Return the (X, Y) coordinate for the center point of the cell that contains the specified text.  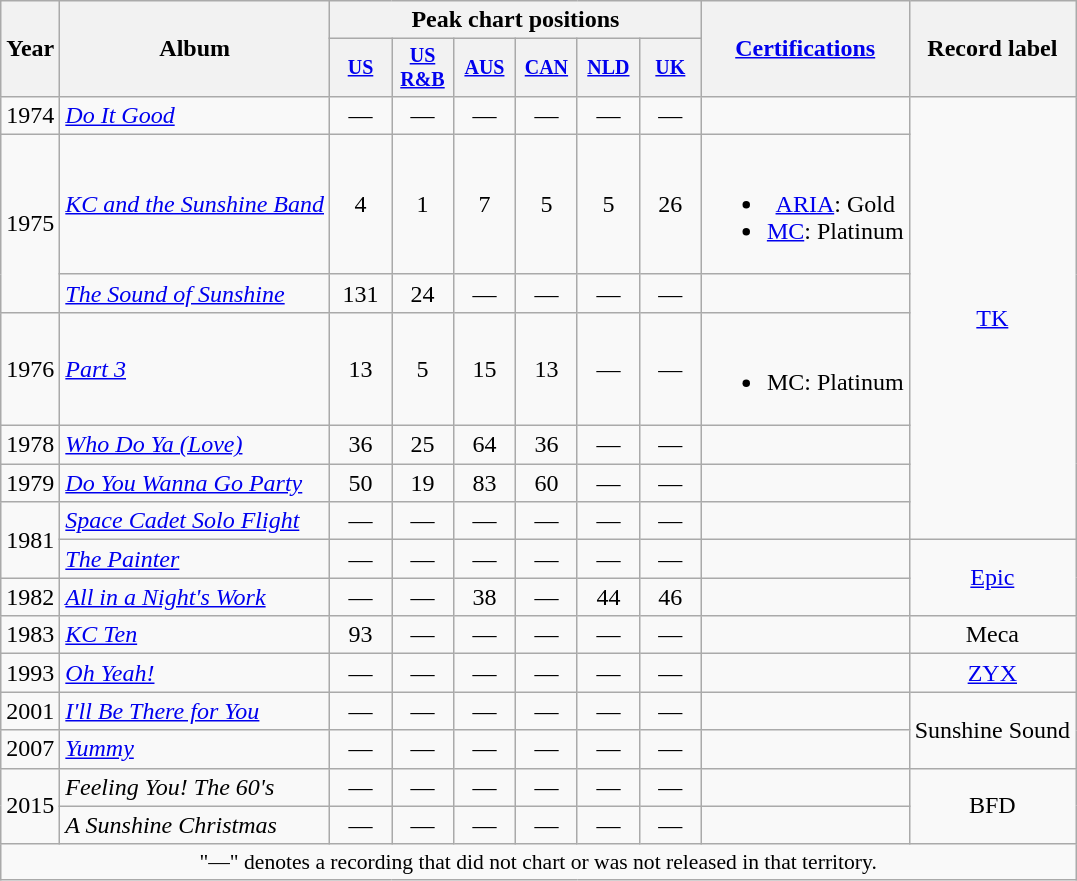
24 (423, 293)
1979 (30, 483)
US (361, 68)
Album (195, 49)
46 (670, 597)
The Painter (195, 559)
1981 (30, 540)
Oh Yeah! (195, 673)
Certifications (805, 49)
2015 (30, 806)
1978 (30, 445)
2001 (30, 711)
Sunshine Sound (992, 730)
60 (546, 483)
NLD (608, 68)
KC Ten (195, 635)
UK (670, 68)
26 (670, 204)
CAN (546, 68)
I'll Be There for You (195, 711)
Peak chart positions (516, 20)
1983 (30, 635)
1976 (30, 368)
4 (361, 204)
38 (484, 597)
64 (484, 445)
1982 (30, 597)
93 (361, 635)
44 (608, 597)
131 (361, 293)
MC: Platinum (805, 368)
ZYX (992, 673)
Who Do Ya (Love) (195, 445)
Space Cadet Solo Flight (195, 521)
AUS (484, 68)
50 (361, 483)
25 (423, 445)
Meca (992, 635)
Year (30, 49)
Record label (992, 49)
Yummy (195, 749)
KC and the Sunshine Band (195, 204)
1975 (30, 223)
19 (423, 483)
Epic (992, 578)
A Sunshine Christmas (195, 825)
Do You Wanna Go Party (195, 483)
15 (484, 368)
2007 (30, 749)
Do It Good (195, 115)
83 (484, 483)
All in a Night's Work (195, 597)
7 (484, 204)
Feeling You! The 60's (195, 787)
1 (423, 204)
USR&B (423, 68)
BFD (992, 806)
Part 3 (195, 368)
"—" denotes a recording that did not chart or was not released in that territory. (538, 862)
1993 (30, 673)
1974 (30, 115)
ARIA: GoldMC: Platinum (805, 204)
The Sound of Sunshine (195, 293)
TK (992, 318)
